Search for the cell housing the specified text and yield its (X, Y) center coordinate. 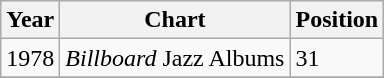
1978 (30, 58)
Year (30, 20)
Billboard Jazz Albums (175, 58)
31 (337, 58)
Position (337, 20)
Chart (175, 20)
